Return [x, y] of the center of cell containing provided text 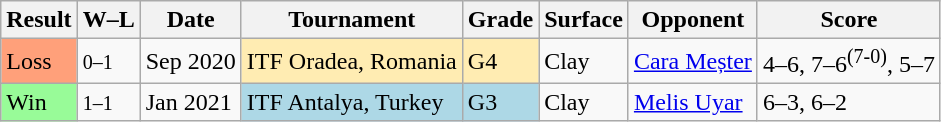
0–1 [108, 62]
W–L [108, 20]
4–6, 7–6(7-0), 5–7 [848, 62]
Melis Uyar [692, 102]
Score [848, 20]
Result [39, 20]
ITF Antalya, Turkey [352, 102]
Surface [584, 20]
Tournament [352, 20]
Date [190, 20]
Opponent [692, 20]
Jan 2021 [190, 102]
Cara Meșter [692, 62]
G3 [500, 102]
Loss [39, 62]
ITF Oradea, Romania [352, 62]
Sep 2020 [190, 62]
6–3, 6–2 [848, 102]
G4 [500, 62]
1–1 [108, 102]
Grade [500, 20]
Win [39, 102]
